Detect which cell encompasses the target text, then output its (X, Y) center coordinate. 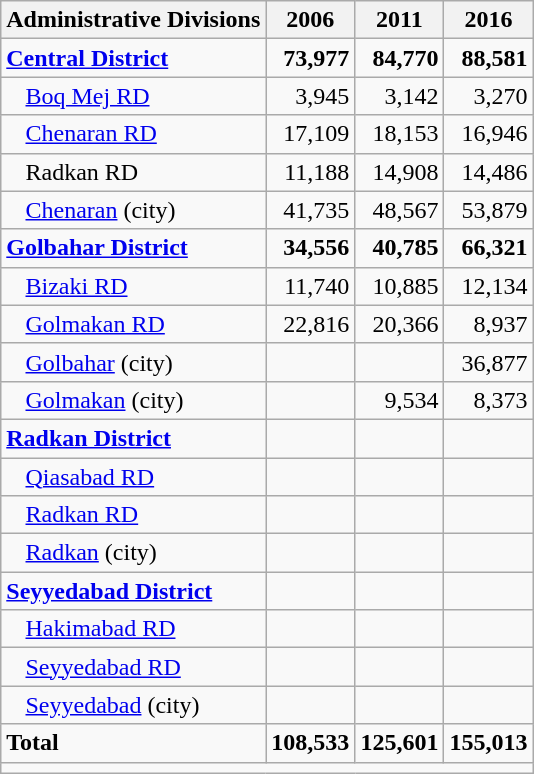
88,581 (488, 58)
22,816 (310, 324)
Seyyedabad (city) (134, 705)
20,366 (400, 324)
11,188 (310, 172)
2016 (488, 20)
12,134 (488, 286)
Golmakan (city) (134, 400)
84,770 (400, 58)
Golmakan RD (134, 324)
9,534 (400, 400)
14,486 (488, 172)
Total (134, 743)
Administrative Divisions (134, 20)
125,601 (400, 743)
8,373 (488, 400)
Central District (134, 58)
53,879 (488, 210)
36,877 (488, 362)
66,321 (488, 248)
10,885 (400, 286)
Seyyedabad District (134, 591)
Golbahar District (134, 248)
Radkan (city) (134, 553)
2011 (400, 20)
14,908 (400, 172)
11,740 (310, 286)
Bizaki RD (134, 286)
Golbahar (city) (134, 362)
Radkan District (134, 438)
17,109 (310, 134)
Hakimabad RD (134, 629)
Chenaran RD (134, 134)
8,937 (488, 324)
41,735 (310, 210)
40,785 (400, 248)
108,533 (310, 743)
Qiasabad RD (134, 477)
3,142 (400, 96)
3,945 (310, 96)
18,153 (400, 134)
16,946 (488, 134)
3,270 (488, 96)
73,977 (310, 58)
48,567 (400, 210)
Seyyedabad RD (134, 667)
2006 (310, 20)
155,013 (488, 743)
34,556 (310, 248)
Boq Mej RD (134, 96)
Chenaran (city) (134, 210)
